Capture the cell that displays the provided text and extract its (X, Y) central coordinate. 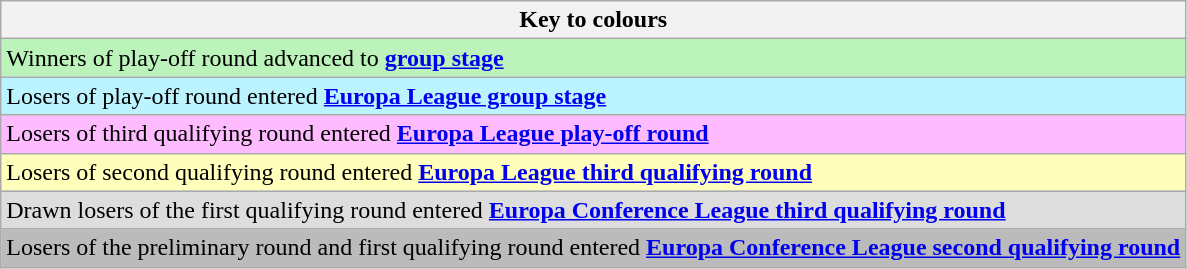
Losers of play-off round entered Europa League group stage (594, 96)
Winners of play-off round advanced to group stage (594, 58)
Losers of third qualifying round entered Europa League play-off round (594, 134)
Losers of second qualifying round entered Europa League third qualifying round (594, 172)
Key to colours (594, 20)
Losers of the preliminary round and first qualifying round entered Europa Conference League second qualifying round (594, 248)
Drawn losers of the first qualifying round entered Europa Conference League third qualifying round (594, 210)
